Return the (X, Y) coordinate for the center point of the cell that contains the specified text.  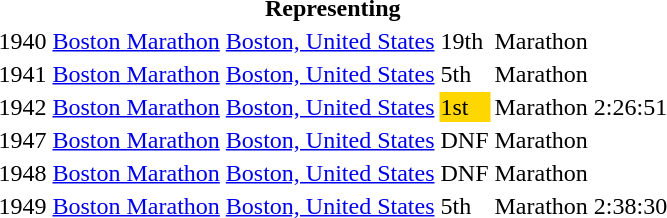
5th (464, 74)
1st (464, 107)
19th (464, 41)
